Determine the [x, y] coordinate at the center of the cell enclosing the given text.  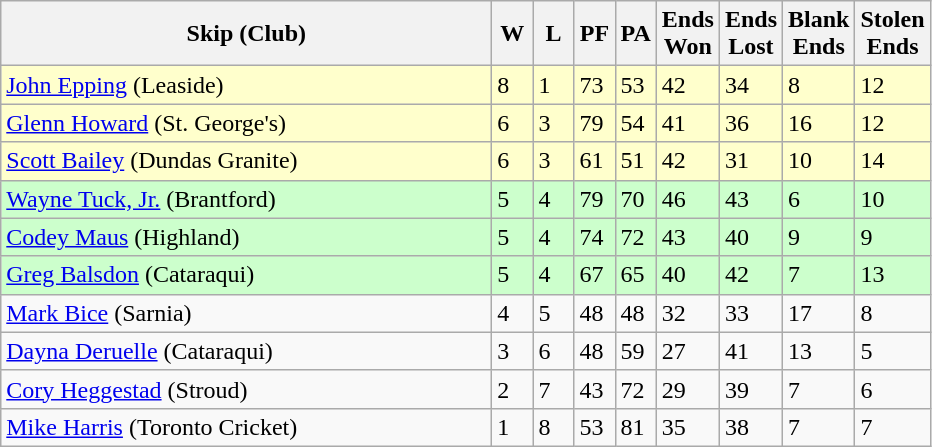
Ends Lost [750, 34]
Skip (Club) [246, 34]
36 [750, 123]
33 [750, 313]
Dayna Deruelle (Cataraqui) [246, 351]
31 [750, 161]
Greg Balsdon (Cataraqui) [246, 275]
54 [636, 123]
PA [636, 34]
14 [892, 161]
Mike Harris (Toronto Cricket) [246, 427]
John Epping (Leaside) [246, 85]
Glenn Howard (St. George's) [246, 123]
PF [594, 34]
Cory Heggestad (Stroud) [246, 389]
Ends Won [688, 34]
Stolen Ends [892, 34]
L [554, 34]
32 [688, 313]
W [512, 34]
Codey Maus (Highland) [246, 237]
81 [636, 427]
46 [688, 199]
2 [512, 389]
74 [594, 237]
Blank Ends [819, 34]
34 [750, 85]
70 [636, 199]
73 [594, 85]
59 [636, 351]
39 [750, 389]
16 [819, 123]
Scott Bailey (Dundas Granite) [246, 161]
38 [750, 427]
17 [819, 313]
67 [594, 275]
35 [688, 427]
61 [594, 161]
Wayne Tuck, Jr. (Brantford) [246, 199]
27 [688, 351]
29 [688, 389]
65 [636, 275]
Mark Bice (Sarnia) [246, 313]
51 [636, 161]
